Capture the cell that displays the provided text and extract its [x, y] central coordinate. 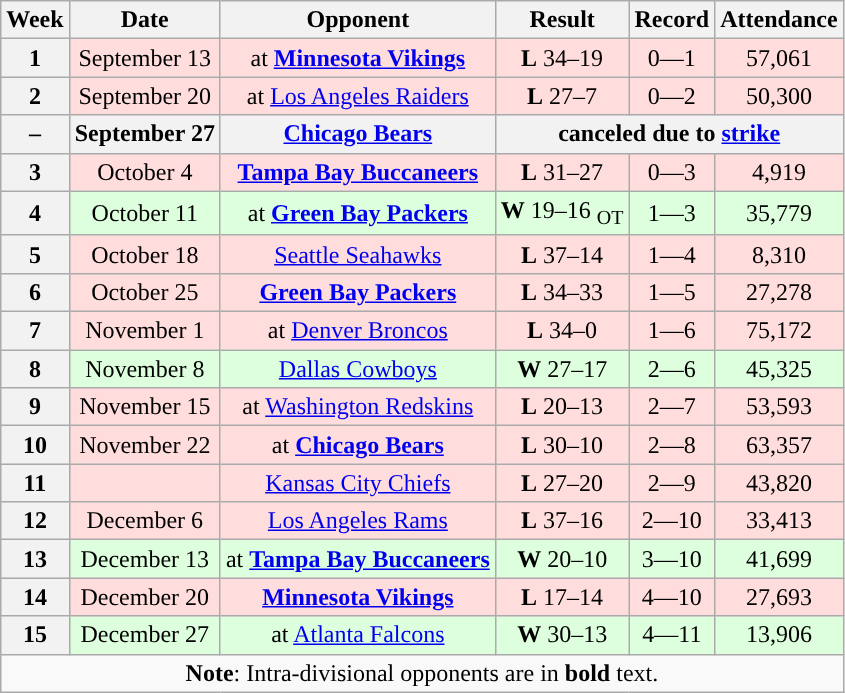
1 [35, 58]
October 18 [144, 254]
L 37–16 [562, 521]
2—7 [672, 407]
3—10 [672, 559]
at Chicago Bears [358, 445]
8,310 [779, 254]
Chicago Bears [358, 134]
13,906 [779, 635]
3 [35, 172]
at Green Bay Packers [358, 213]
L 34–0 [562, 331]
2—8 [672, 445]
September 13 [144, 58]
Minnesota Vikings [358, 597]
4—10 [672, 597]
0—1 [672, 58]
Week [35, 20]
W 30–13 [562, 635]
at Atlanta Falcons [358, 635]
4 [35, 213]
Date [144, 20]
L 31–27 [562, 172]
October 11 [144, 213]
September 20 [144, 96]
8 [35, 369]
2—9 [672, 483]
November 15 [144, 407]
L 27–20 [562, 483]
12 [35, 521]
December 27 [144, 635]
W 20–10 [562, 559]
Attendance [779, 20]
4—11 [672, 635]
1—3 [672, 213]
7 [35, 331]
L 17–14 [562, 597]
November 22 [144, 445]
75,172 [779, 331]
L 37–14 [562, 254]
Los Angeles Rams [358, 521]
33,413 [779, 521]
at Tampa Bay Buccaneers [358, 559]
December 13 [144, 559]
4,919 [779, 172]
Tampa Bay Buccaneers [358, 172]
at Denver Broncos [358, 331]
Result [562, 20]
6 [35, 292]
December 20 [144, 597]
9 [35, 407]
1—4 [672, 254]
11 [35, 483]
41,699 [779, 559]
November 1 [144, 331]
Opponent [358, 20]
10 [35, 445]
27,693 [779, 597]
43,820 [779, 483]
15 [35, 635]
5 [35, 254]
57,061 [779, 58]
45,325 [779, 369]
L 34–33 [562, 292]
– [35, 134]
November 8 [144, 369]
13 [35, 559]
0—3 [672, 172]
L 27–7 [562, 96]
Note: Intra-divisional opponents are in bold text. [422, 673]
W 19–16 OT [562, 213]
October 4 [144, 172]
50,300 [779, 96]
at Minnesota Vikings [358, 58]
2—6 [672, 369]
53,593 [779, 407]
December 6 [144, 521]
14 [35, 597]
27,278 [779, 292]
Kansas City Chiefs [358, 483]
Record [672, 20]
L 34–19 [562, 58]
at Los Angeles Raiders [358, 96]
canceled due to strike [669, 134]
1—6 [672, 331]
2—10 [672, 521]
35,779 [779, 213]
September 27 [144, 134]
2 [35, 96]
W 27–17 [562, 369]
L 30–10 [562, 445]
Dallas Cowboys [358, 369]
1—5 [672, 292]
at Washington Redskins [358, 407]
October 25 [144, 292]
0—2 [672, 96]
Seattle Seahawks [358, 254]
Green Bay Packers [358, 292]
63,357 [779, 445]
L 20–13 [562, 407]
